Scan for the cell matching the given text and deliver its (X, Y) coordinate at center. 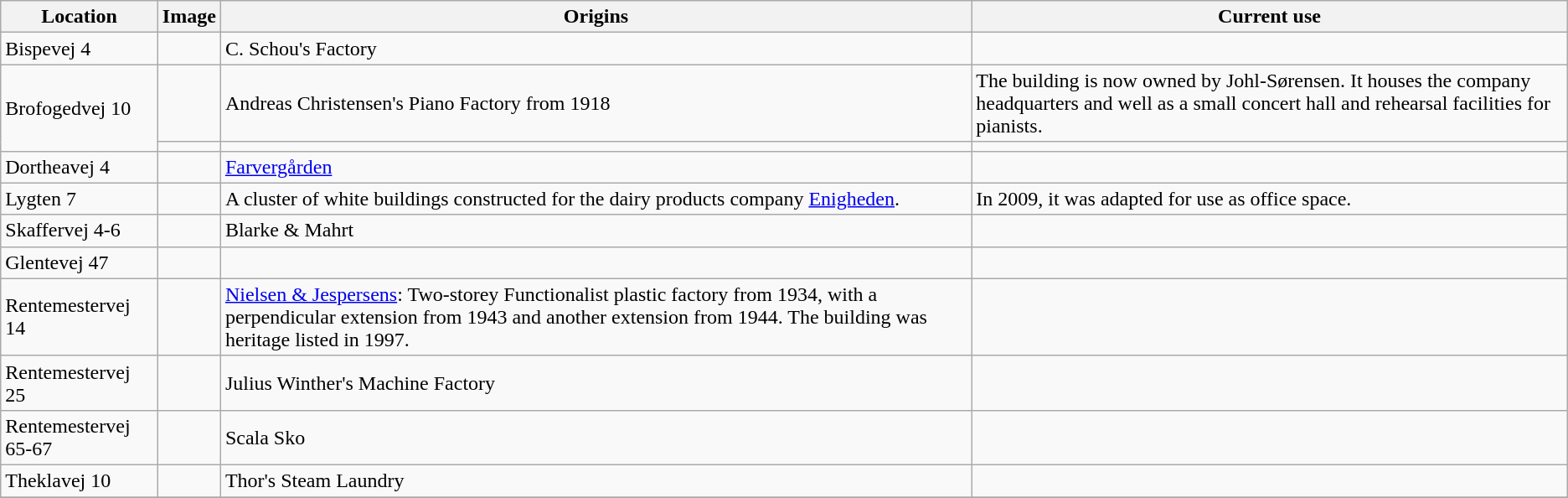
Farvergården (596, 167)
Origins (596, 17)
C. Schou's Factory (596, 49)
Skaffervej 4-6 (80, 231)
Bispevej 4 (80, 49)
Thor's Steam Laundry (596, 480)
In 2009, it was adapted for use as office space. (1270, 199)
Rentemestervej 25 (80, 382)
Andreas Christensen's Piano Factory from 1918 (596, 103)
Brofogedvej 10 (80, 107)
Rentemestervej 14 (80, 317)
Location (80, 17)
Lygten 7 (80, 199)
Scala Sko (596, 438)
Julius Winther's Machine Factory (596, 382)
Glentevej 47 (80, 262)
Blarke & Mahrt (596, 231)
A cluster of white buildings constructed for the dairy products company Enigheden. (596, 199)
Current use (1270, 17)
Dortheavej 4 (80, 167)
Rentemestervej 65-67 (80, 438)
Theklavej 10 (80, 480)
Image (189, 17)
